Determine the (X, Y) coordinate at the center of the cell enclosing the given text.  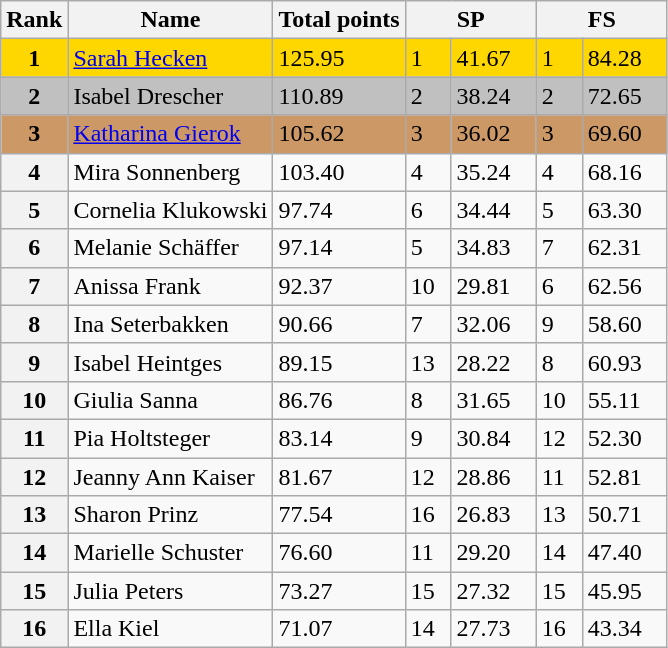
52.81 (624, 477)
Isabel Drescher (170, 96)
28.86 (494, 477)
52.30 (624, 438)
60.93 (624, 362)
62.56 (624, 286)
69.60 (624, 134)
28.22 (494, 362)
FS (602, 20)
125.95 (339, 58)
26.83 (494, 515)
105.62 (339, 134)
Total points (339, 20)
34.44 (494, 210)
Anissa Frank (170, 286)
45.95 (624, 591)
89.15 (339, 362)
63.30 (624, 210)
27.73 (494, 629)
72.65 (624, 96)
43.34 (624, 629)
41.67 (494, 58)
Cornelia Klukowski (170, 210)
32.06 (494, 324)
92.37 (339, 286)
38.24 (494, 96)
Sarah Hecken (170, 58)
34.83 (494, 248)
47.40 (624, 553)
83.14 (339, 438)
90.66 (339, 324)
SP (470, 20)
29.20 (494, 553)
77.54 (339, 515)
31.65 (494, 400)
Giulia Sanna (170, 400)
97.74 (339, 210)
84.28 (624, 58)
Mira Sonnenberg (170, 172)
81.67 (339, 477)
73.27 (339, 591)
Julia Peters (170, 591)
Rank (34, 20)
36.02 (494, 134)
Katharina Gierok (170, 134)
Jeanny Ann Kaiser (170, 477)
29.81 (494, 286)
27.32 (494, 591)
Isabel Heintges (170, 362)
Ella Kiel (170, 629)
76.60 (339, 553)
58.60 (624, 324)
86.76 (339, 400)
97.14 (339, 248)
35.24 (494, 172)
110.89 (339, 96)
Melanie Schäffer (170, 248)
71.07 (339, 629)
50.71 (624, 515)
Ina Seterbakken (170, 324)
30.84 (494, 438)
Sharon Prinz (170, 515)
68.16 (624, 172)
62.31 (624, 248)
Name (170, 20)
Marielle Schuster (170, 553)
103.40 (339, 172)
Pia Holtsteger (170, 438)
55.11 (624, 400)
